Extract the (x, y) coordinate from the center of the cell holding the provided text.  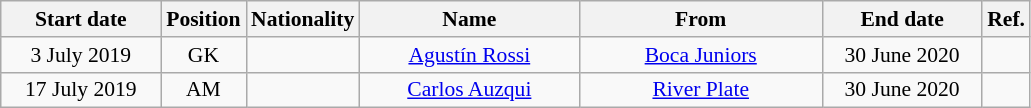
Agustín Rossi (469, 55)
GK (204, 55)
Position (204, 19)
AM (204, 90)
Name (469, 19)
End date (902, 19)
17 July 2019 (81, 90)
3 July 2019 (81, 55)
Start date (81, 19)
Boca Juniors (700, 55)
Nationality (302, 19)
Carlos Auzqui (469, 90)
River Plate (700, 90)
Ref. (1006, 19)
From (700, 19)
